Locate the cell with the specified text and output its (X, Y) center coordinate. 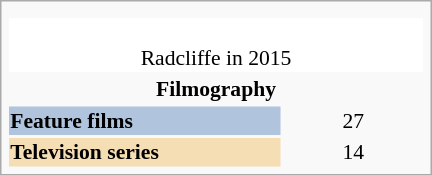
Radcliffe in 2015 (216, 45)
Feature films (145, 120)
Filmography (216, 89)
Television series (145, 152)
27 (353, 120)
14 (353, 152)
